Locate the cell with the specified text and output its [X, Y] center coordinate. 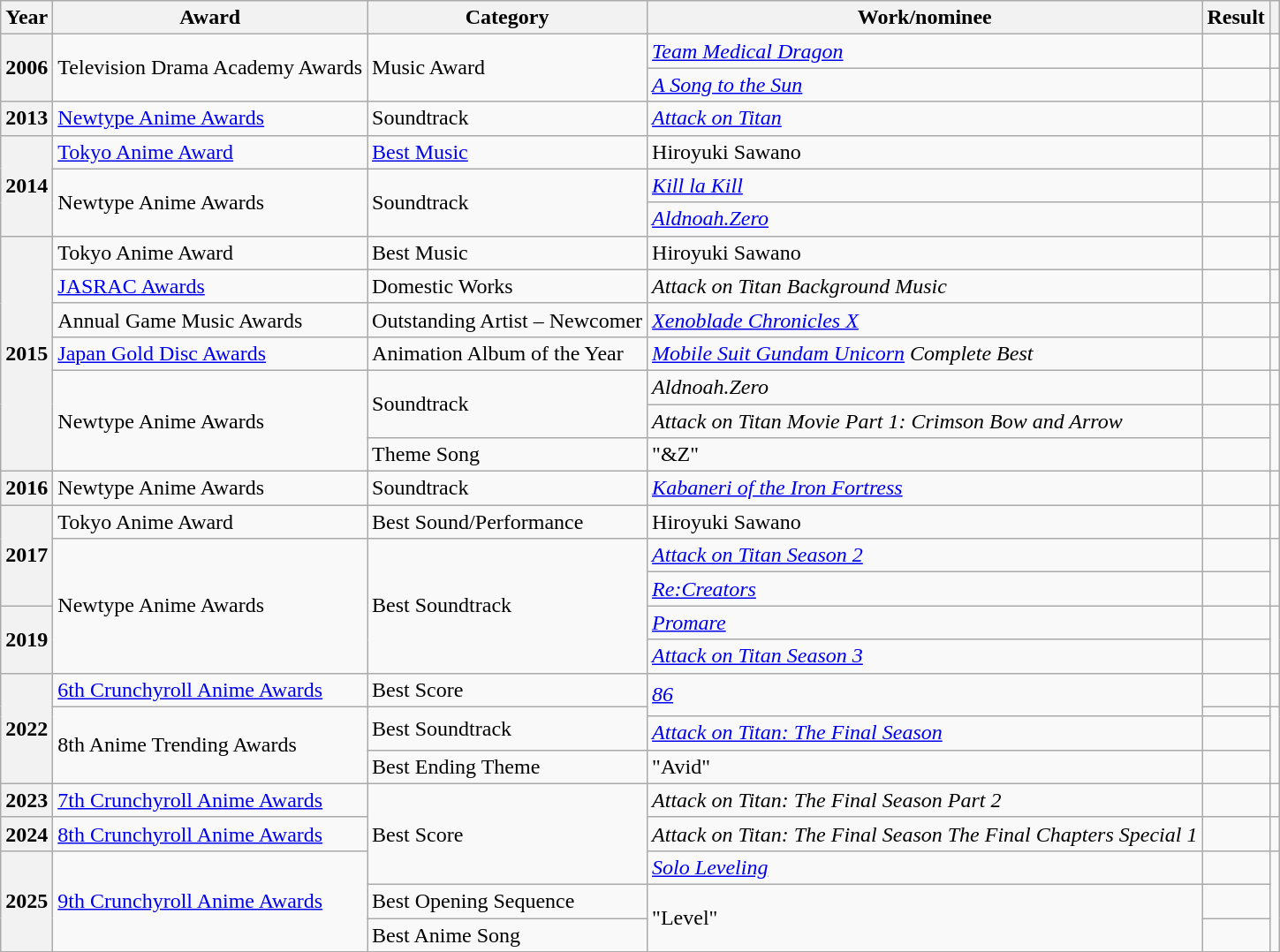
Xenoblade Chronicles X [925, 320]
Best Opening Sequence [507, 901]
Promare [925, 623]
"Level" [925, 918]
Music Award [507, 68]
8th Anime Trending Awards [210, 745]
7th Crunchyroll Anime Awards [210, 800]
6th Crunchyroll Anime Awards [210, 690]
Best Anime Song [507, 935]
2016 [27, 488]
Best Sound/Performance [507, 522]
Annual Game Music Awards [210, 320]
Attack on Titan: The Final Season [925, 733]
2022 [27, 728]
Kill la Kill [925, 185]
Solo Leveling [925, 867]
Category [507, 18]
Japan Gold Disc Awards [210, 353]
Result [1236, 18]
Attack on Titan Season 3 [925, 656]
Team Medical Dragon [925, 51]
"&Z" [925, 455]
Domestic Works [507, 286]
Attack on Titan Movie Part 1: Crimson Bow and Arrow [925, 421]
Re:Creators [925, 589]
Television Drama Academy Awards [210, 68]
8th Crunchyroll Anime Awards [210, 834]
2019 [27, 639]
Year [27, 18]
Theme Song [507, 455]
"Avid" [925, 767]
Work/nominee [925, 18]
2015 [27, 353]
Mobile Suit Gundam Unicorn Complete Best [925, 353]
Outstanding Artist – Newcomer [507, 320]
2024 [27, 834]
Best Ending Theme [507, 767]
2006 [27, 68]
Award [210, 18]
86 [925, 694]
Animation Album of the Year [507, 353]
2013 [27, 118]
A Song to the Sun [925, 85]
2025 [27, 901]
JASRAC Awards [210, 286]
Attack on Titan Background Music [925, 286]
Attack on Titan: The Final Season The Final Chapters Special 1 [925, 834]
Attack on Titan [925, 118]
9th Crunchyroll Anime Awards [210, 901]
2023 [27, 800]
2014 [27, 185]
Attack on Titan: The Final Season Part 2 [925, 800]
2017 [27, 555]
Kabaneri of the Iron Fortress [925, 488]
Attack on Titan Season 2 [925, 555]
